Extract the [X, Y] coordinate from the center of the cell holding the provided text.  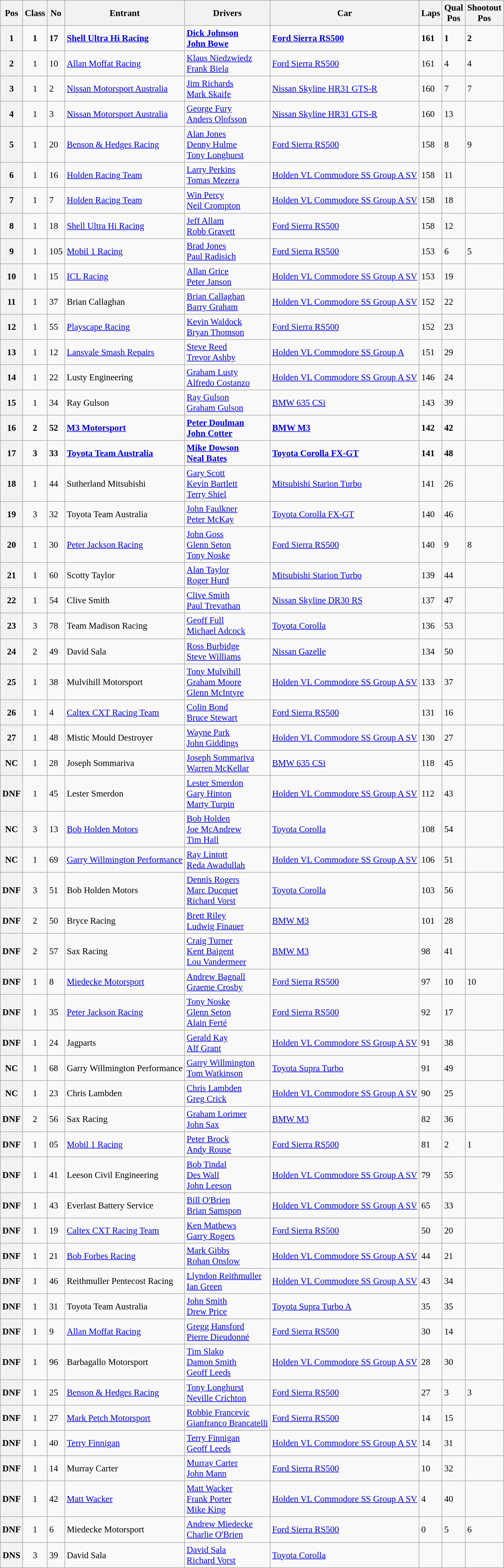
Alan Jones Denny Hulme Tony Longhurst [228, 145]
Everlast Battery Service [124, 1205]
Mark Gibbs Rohan Onslow [228, 1256]
92 [431, 1012]
Brad Jones Paul Radisich [228, 251]
Lester Smerdon Gary Hinton Marty Turpin [228, 793]
Lusty Engineering [124, 377]
57 [56, 951]
Geoff Full Michael Adcock [228, 626]
Playscape Racing [124, 327]
David Sala Richard Vorst [228, 1555]
John Faulkner Peter McKay [228, 514]
Mike Dowson Neal Bates [228, 453]
Win Percy Neil Crompton [228, 200]
Laps [431, 13]
Clive Smith Paul Trevathan [228, 601]
90 [431, 1094]
60 [56, 575]
47 [454, 601]
Entrant [124, 13]
Chris Lambden Greg Crick [228, 1094]
Bob Holden Joe McAndrew Tim Hall [228, 829]
29 [454, 352]
No [56, 13]
118 [431, 763]
79 [431, 1175]
130 [431, 738]
65 [431, 1205]
Ray Gulson [124, 403]
Ray Gulson Graham Gulson [228, 403]
Sutherland Mitsubishi [124, 484]
DNS [12, 1555]
Joseph Sommariva [124, 763]
81 [431, 1144]
Gary Scott Kevin Bartlett Terry Shiel [228, 484]
M3 Motorsport [124, 428]
53 [454, 626]
Craig Turner Kent Baigent Lou Vandermeer [228, 951]
ShootoutPos [484, 13]
52 [56, 428]
Nissan Gazelle [345, 651]
Jim Richards Mark Skaife [228, 89]
134 [431, 651]
Larry Perkins Tomas Mezera [228, 175]
Bryce Racing [124, 921]
Andrew Bagnall Graeme Crosby [228, 982]
82 [431, 1119]
Toyota Supra Turbo [345, 1068]
Matt Wacker [124, 1499]
Garry Willmington Tom Watkinson [228, 1068]
ICL Racing [124, 276]
Klaus Niedzwiedz Frank Biela [228, 63]
Mulvihill Motorsport [124, 682]
112 [431, 793]
Chris Lambden [124, 1094]
Joseph Sommariva Warren McKellar [228, 763]
Scotty Taylor [124, 575]
0 [431, 1530]
Toyota Supra Turbo A [345, 1307]
Llyndon Reithmuller Ian Green [228, 1281]
69 [56, 860]
Colin Bond Bruce Stewart [228, 712]
Dick Johnson John Bowe [228, 38]
151 [431, 352]
Reithmuller Pentecost Racing [124, 1281]
Class [35, 13]
Andrew Miedecke Charlie O'Brien [228, 1530]
103 [431, 890]
142 [431, 428]
Holden VL Commodore SS Group A [345, 352]
Car [345, 13]
Mistic Mould Destroyer [124, 738]
Dennis Rogers Marc Ducquet Richard Vorst [228, 890]
Peter Brock Andy Rouse [228, 1144]
Murray Carter John Mann [228, 1469]
137 [431, 601]
Ken Mathews Garry Rogers [228, 1231]
106 [431, 860]
Gerald Kay Alf Grant [228, 1043]
78 [56, 626]
Bill O'Brien Brian Samspon [228, 1205]
108 [431, 829]
Brian Callaghan [124, 301]
05 [56, 1144]
Terry Finnigan [124, 1444]
97 [431, 982]
136 [431, 626]
Tony Noske Glenn Seton Alain Ferté [228, 1012]
John Smith Drew Price [228, 1307]
131 [431, 712]
Drivers [228, 13]
Brian Callaghan Barry Graham [228, 301]
Kevin Waldock Bryan Thomson [228, 327]
Robbie Francevic Gianfranco Brancatelli [228, 1418]
Bob Forbes Racing [124, 1256]
Terry Finnigan Geoff Leeds [228, 1444]
John Goss Glenn Seton Tony Noske [228, 545]
Lester Smerdon [124, 793]
Clive Smith [124, 601]
Ross Burbidge Steve Williams [228, 651]
96 [56, 1362]
105 [56, 251]
QualPos [454, 13]
Murray Carter [124, 1469]
Graham Lusty Alfredo Costanzo [228, 377]
Tony Mulvihill Graham Moore Glenn McIntyre [228, 682]
139 [431, 575]
Peter Doulman John Cotter [228, 428]
Bob Tindal Des Wall John Leeson [228, 1175]
36 [454, 1119]
101 [431, 921]
Barbagallo Motorsport [124, 1362]
68 [56, 1068]
Team Madison Racing [124, 626]
Jagparts [124, 1043]
Graham Lorimer John Sax [228, 1119]
Tim Slako Damon Smith Geoff Leeds [228, 1362]
Gregg Hansford Pierre Dieudonné [228, 1332]
Alan Taylor Roger Hurd [228, 575]
Matt Wacker Frank Porter Mike King [228, 1499]
Leeson Civil Engineering [124, 1175]
98 [431, 951]
Tony Longhurst Neville Crichton [228, 1393]
Nissan Skyline DR30 RS [345, 601]
Ray Lintott Reda Awadullah [228, 860]
Jeff Allam Robb Gravett [228, 226]
146 [431, 377]
Lansvale Smash Repairs [124, 352]
Allan Grice Peter Janson [228, 276]
Pos [12, 13]
Steve Reed Trevor Ashby [228, 352]
Mark Petch Motorsport [124, 1418]
Wayne Park John Giddings [228, 738]
133 [431, 682]
Brett Riley Ludwig Finauer [228, 921]
143 [431, 403]
George Fury Anders Olofsson [228, 114]
